Pinpoint the cell where the given text exists, returning its [x, y] midpoint coordinate. 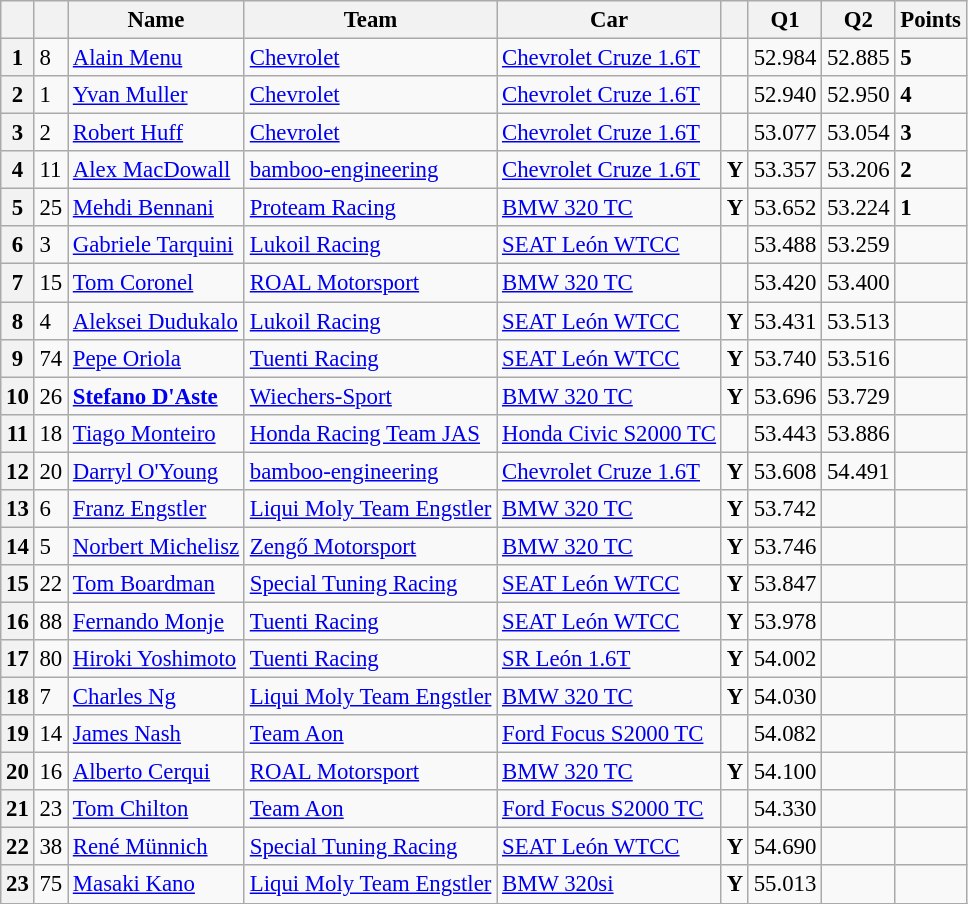
James Nash [156, 734]
René Münnich [156, 847]
74 [50, 358]
53.746 [784, 546]
53.224 [858, 208]
Darryl O'Young [156, 471]
Q2 [858, 20]
54.491 [858, 471]
Norbert Michelisz [156, 546]
80 [50, 659]
Alain Menu [156, 58]
Honda Racing Team JAS [370, 433]
53.696 [784, 396]
54.002 [784, 659]
12 [18, 471]
53.513 [858, 321]
Stefano D'Aste [156, 396]
53.740 [784, 358]
Tom Chilton [156, 809]
Team [370, 20]
Aleksei Dudukalo [156, 321]
17 [18, 659]
Name [156, 20]
54.690 [784, 847]
53.357 [784, 170]
10 [18, 396]
Alberto Cerqui [156, 772]
53.259 [858, 245]
Franz Engstler [156, 509]
Hiroki Yoshimoto [156, 659]
53.443 [784, 433]
53.886 [858, 433]
Car [610, 20]
Fernando Monje [156, 621]
Zengő Motorsport [370, 546]
13 [18, 509]
53.652 [784, 208]
52.950 [858, 95]
88 [50, 621]
53.516 [858, 358]
38 [50, 847]
25 [50, 208]
53.420 [784, 283]
Tom Coronel [156, 283]
21 [18, 809]
53.742 [784, 509]
53.608 [784, 471]
SR León 1.6T [610, 659]
54.030 [784, 697]
Gabriele Tarquini [156, 245]
53.978 [784, 621]
19 [18, 734]
53.400 [858, 283]
Yvan Muller [156, 95]
Charles Ng [156, 697]
54.082 [784, 734]
52.940 [784, 95]
Tom Boardman [156, 584]
9 [18, 358]
Mehdi Bennani [156, 208]
Pepe Oriola [156, 358]
54.330 [784, 809]
53.488 [784, 245]
Masaki Kano [156, 885]
52.885 [858, 58]
53.054 [858, 133]
Proteam Racing [370, 208]
53.847 [784, 584]
53.206 [858, 170]
Points [930, 20]
53.431 [784, 321]
52.984 [784, 58]
Honda Civic S2000 TC [610, 433]
53.077 [784, 133]
55.013 [784, 885]
Tiago Monteiro [156, 433]
54.100 [784, 772]
Robert Huff [156, 133]
BMW 320si [610, 885]
53.729 [858, 396]
75 [50, 885]
Alex MacDowall [156, 170]
26 [50, 396]
Wiechers-Sport [370, 396]
Q1 [784, 20]
